Detect which cell encompasses the target text, then output its [x, y] center coordinate. 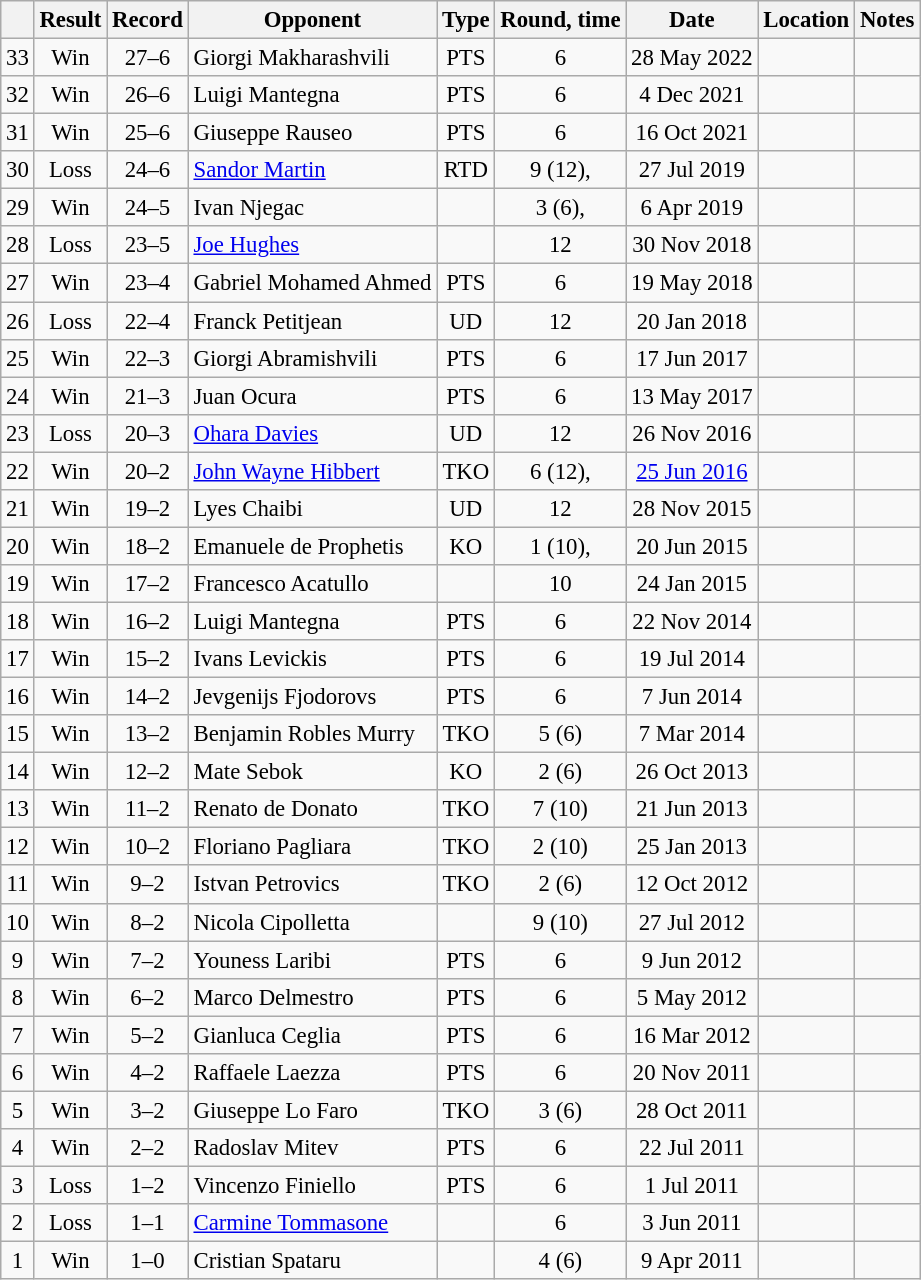
Jevgenijs Fjodorovs [312, 697]
20–3 [148, 433]
32 [18, 95]
9 Apr 2011 [692, 1261]
Result [70, 20]
Round, time [560, 20]
14 [18, 772]
Franck Petitjean [312, 321]
25 [18, 358]
22 Jul 2011 [692, 1148]
9 Jun 2012 [692, 960]
2 (10) [560, 847]
Carmine Tommasone [312, 1223]
10–2 [148, 847]
13 [18, 809]
15 [18, 734]
12–2 [148, 772]
Ivan Njegac [312, 208]
22 [18, 471]
26 Nov 2016 [692, 433]
Giorgi Makharashvili [312, 58]
28 [18, 245]
24–5 [148, 208]
Mate Sebok [312, 772]
19 [18, 584]
24 Jan 2015 [692, 584]
4–2 [148, 1073]
4 (6) [560, 1261]
Giorgi Abramishvili [312, 358]
1–2 [148, 1185]
31 [18, 133]
3–2 [148, 1110]
20 Jun 2015 [692, 546]
Opponent [312, 20]
John Wayne Hibbert [312, 471]
20 [18, 546]
11 [18, 885]
13–2 [148, 734]
24 [18, 396]
8 [18, 997]
8–2 [148, 922]
6 Apr 2019 [692, 208]
16 Mar 2012 [692, 1035]
25 Jan 2013 [692, 847]
1–0 [148, 1261]
16–2 [148, 621]
13 May 2017 [692, 396]
Francesco Acatullo [312, 584]
7 Mar 2014 [692, 734]
RTD [466, 170]
26 [18, 321]
Emanuele de Prophetis [312, 546]
Joe Hughes [312, 245]
21–3 [148, 396]
24–6 [148, 170]
Istvan Petrovics [312, 885]
25 Jun 2016 [692, 471]
15–2 [148, 659]
30 [18, 170]
20 Nov 2011 [692, 1073]
Record [148, 20]
27 [18, 283]
22 Nov 2014 [692, 621]
Sandor Martin [312, 170]
16 [18, 697]
Gabriel Mohamed Ahmed [312, 283]
27 Jul 2012 [692, 922]
27–6 [148, 58]
28 Oct 2011 [692, 1110]
5 (6) [560, 734]
Floriano Pagliara [312, 847]
33 [18, 58]
18–2 [148, 546]
26–6 [148, 95]
27 Jul 2019 [692, 170]
22–3 [148, 358]
Raffaele Laezza [312, 1073]
6–2 [148, 997]
7 [18, 1035]
5–2 [148, 1035]
2–2 [148, 1148]
23–5 [148, 245]
4 Dec 2021 [692, 95]
Radoslav Mitev [312, 1148]
Lyes Chaibi [312, 509]
7 Jun 2014 [692, 697]
7–2 [148, 960]
21 [18, 509]
Giuseppe Rauseo [312, 133]
3 (6), [560, 208]
Notes [888, 20]
9 [18, 960]
20–2 [148, 471]
Nicola Cipolletta [312, 922]
Youness Laribi [312, 960]
14–2 [148, 697]
23 [18, 433]
Type [466, 20]
3 Jun 2011 [692, 1223]
28 Nov 2015 [692, 509]
12 Oct 2012 [692, 885]
Renato de Donato [312, 809]
7 (10) [560, 809]
25–6 [148, 133]
Ivans Levickis [312, 659]
Benjamin Robles Murry [312, 734]
Cristian Spataru [312, 1261]
26 Oct 2013 [692, 772]
19 Jul 2014 [692, 659]
18 [18, 621]
1 [18, 1261]
17 [18, 659]
Date [692, 20]
Marco Delmestro [312, 997]
22–4 [148, 321]
28 May 2022 [692, 58]
5 [18, 1110]
4 [18, 1148]
16 Oct 2021 [692, 133]
19–2 [148, 509]
19 May 2018 [692, 283]
Gianluca Ceglia [312, 1035]
17 Jun 2017 [692, 358]
29 [18, 208]
23–4 [148, 283]
6 (12), [560, 471]
17–2 [148, 584]
Ohara Davies [312, 433]
5 May 2012 [692, 997]
9 (10) [560, 922]
1 (10), [560, 546]
11–2 [148, 809]
9 (12), [560, 170]
9–2 [148, 885]
30 Nov 2018 [692, 245]
Juan Ocura [312, 396]
1–1 [148, 1223]
20 Jan 2018 [692, 321]
Giuseppe Lo Faro [312, 1110]
1 Jul 2011 [692, 1185]
3 [18, 1185]
Vincenzo Finiello [312, 1185]
3 (6) [560, 1110]
Location [806, 20]
21 Jun 2013 [692, 809]
2 [18, 1223]
